Find where the given text appears and provide that cell's center as (x, y) coordinate. 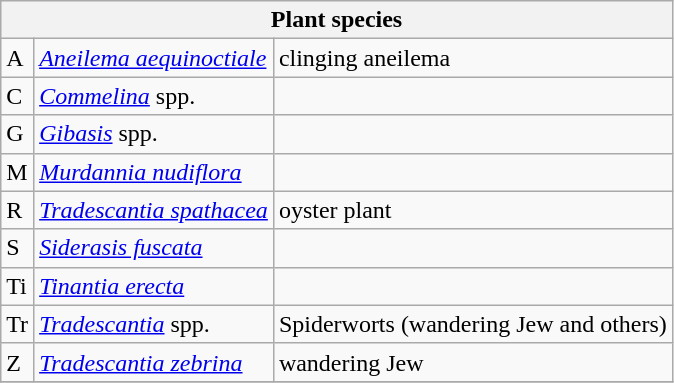
Ti (18, 286)
Tr (18, 324)
C (18, 96)
Tradescantia zebrina (154, 362)
S (18, 248)
Murdannia nudiflora (154, 172)
Siderasis fuscata (154, 248)
Z (18, 362)
Spiderworts (wandering Jew and others) (472, 324)
M (18, 172)
G (18, 134)
Tradescantia spathacea (154, 210)
Plant species (337, 20)
Gibasis spp. (154, 134)
A (18, 58)
clinging aneilema (472, 58)
Aneilema aequinoctiale (154, 58)
Tradescantia spp. (154, 324)
R (18, 210)
wandering Jew (472, 362)
Tinantia erecta (154, 286)
oyster plant (472, 210)
Commelina spp. (154, 96)
